Determine the (x, y) coordinate at the center of the cell enclosing the given text.  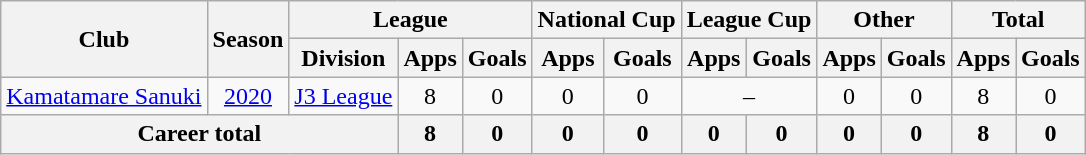
League Cup (749, 20)
Season (248, 39)
Division (344, 58)
Club (104, 39)
Other (884, 20)
Kamatamare Sanuki (104, 96)
2020 (248, 96)
Career total (200, 134)
National Cup (606, 20)
League (410, 20)
– (749, 96)
Total (1018, 20)
J3 League (344, 96)
